Find where the given text appears and provide that cell's center as (X, Y) coordinate. 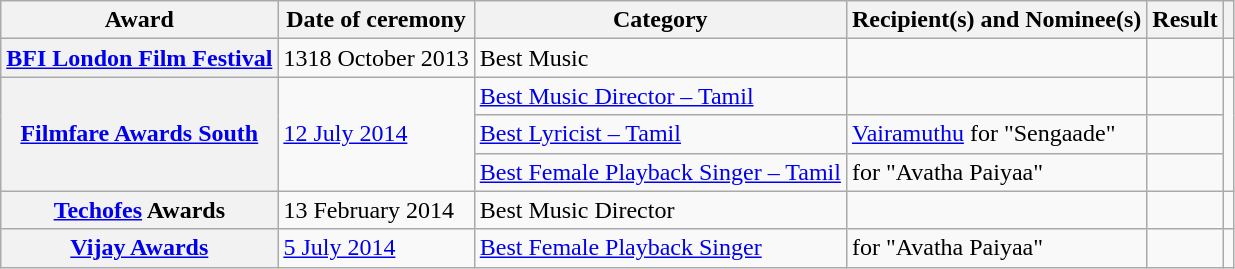
Filmfare Awards South (140, 134)
Award (140, 20)
Recipient(s) and Nominee(s) (996, 20)
Best Music Director (660, 210)
5 July 2014 (376, 248)
13 February 2014 (376, 210)
Best Lyricist – Tamil (660, 134)
Best Music Director – Tamil (660, 96)
Best Female Playback Singer (660, 248)
Techofes Awards (140, 210)
Category (660, 20)
Best Music (660, 58)
Vairamuthu for "Sengaade" (996, 134)
Best Female Playback Singer – Tamil (660, 172)
1318 October 2013 (376, 58)
BFI London Film Festival (140, 58)
Date of ceremony (376, 20)
Result (1185, 20)
Vijay Awards (140, 248)
12 July 2014 (376, 134)
